Find where the given text appears and provide that cell's center as (X, Y) coordinate. 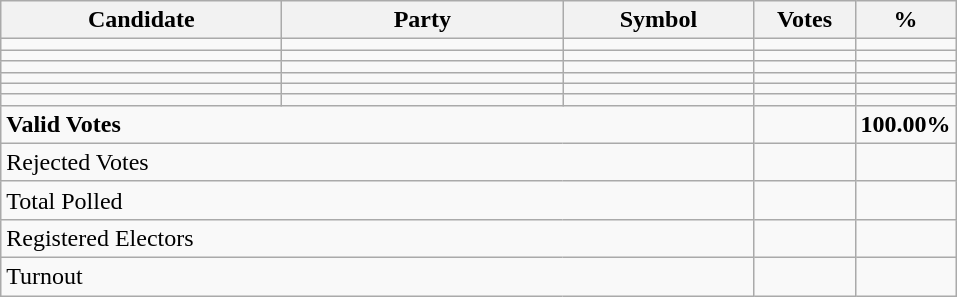
100.00% (906, 124)
Candidate (142, 20)
Turnout (378, 276)
Votes (804, 20)
Registered Electors (378, 238)
Valid Votes (378, 124)
Rejected Votes (378, 162)
% (906, 20)
Total Polled (378, 200)
Symbol (658, 20)
Party (422, 20)
